Detect which cell encompasses the target text, then output its (X, Y) center coordinate. 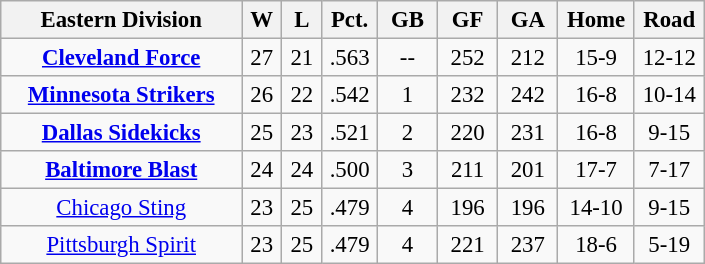
Eastern Division (122, 20)
Minnesota Strikers (122, 95)
.500 (350, 170)
231 (528, 133)
15-9 (596, 58)
Home (596, 20)
.521 (350, 133)
18-6 (596, 245)
W (262, 20)
GA (528, 20)
232 (468, 95)
Dallas Sidekicks (122, 133)
211 (468, 170)
12-12 (669, 58)
14-10 (596, 208)
17-7 (596, 170)
22 (302, 95)
252 (468, 58)
Baltimore Blast (122, 170)
.563 (350, 58)
5-19 (669, 245)
Pct. (350, 20)
3 (407, 170)
237 (528, 245)
1 (407, 95)
Cleveland Force (122, 58)
.542 (350, 95)
21 (302, 58)
GB (407, 20)
221 (468, 245)
201 (528, 170)
212 (528, 58)
220 (468, 133)
2 (407, 133)
-- (407, 58)
10-14 (669, 95)
GF (468, 20)
L (302, 20)
7-17 (669, 170)
27 (262, 58)
26 (262, 95)
Pittsburgh Spirit (122, 245)
Chicago Sting (122, 208)
Road (669, 20)
242 (528, 95)
